Provide the [x, y] coordinate of the cell's center where the given text is located.  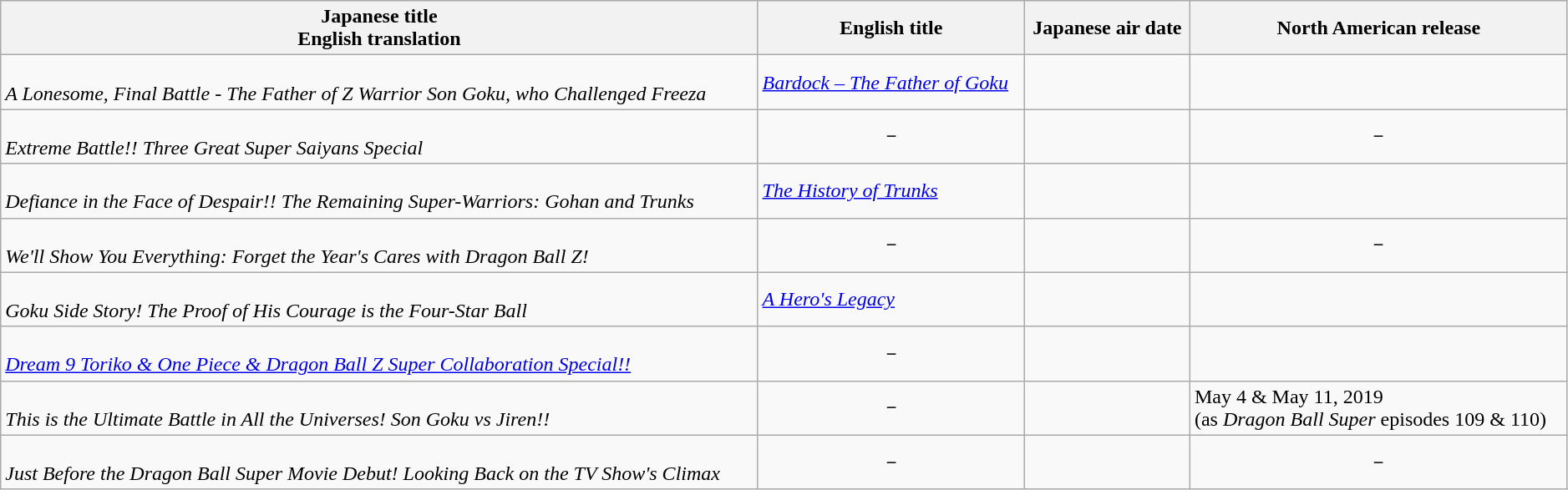
The History of Trunks [891, 190]
This is the Ultimate Battle in All the Universes! Son Goku vs Jiren!! [379, 407]
Just Before the Dragon Ball Super Movie Debut! Looking Back on the TV Show's Climax [379, 462]
Japanese air date [1107, 28]
A Lonesome, Final Battle - The Father of Z Warrior Son Goku, who Challenged Freeza [379, 82]
Dream 9 Toriko & One Piece & Dragon Ball Z Super Collaboration Special!! [379, 354]
Japanese titleEnglish translation [379, 28]
English title [891, 28]
Extreme Battle!! Three Great Super Saiyans Special [379, 137]
North American release [1378, 28]
May 4 & May 11, 2019(as Dragon Ball Super episodes 109 & 110) [1378, 407]
Defiance in the Face of Despair!! The Remaining Super-Warriors: Gohan and Trunks [379, 190]
Bardock – The Father of Goku [891, 82]
We'll Show You Everything: Forget the Year's Cares with Dragon Ball Z! [379, 245]
A Hero's Legacy [891, 299]
Goku Side Story! The Proof of His Courage is the Four-Star Ball [379, 299]
